Find where the given text appears and provide that cell's center as [X, Y] coordinate. 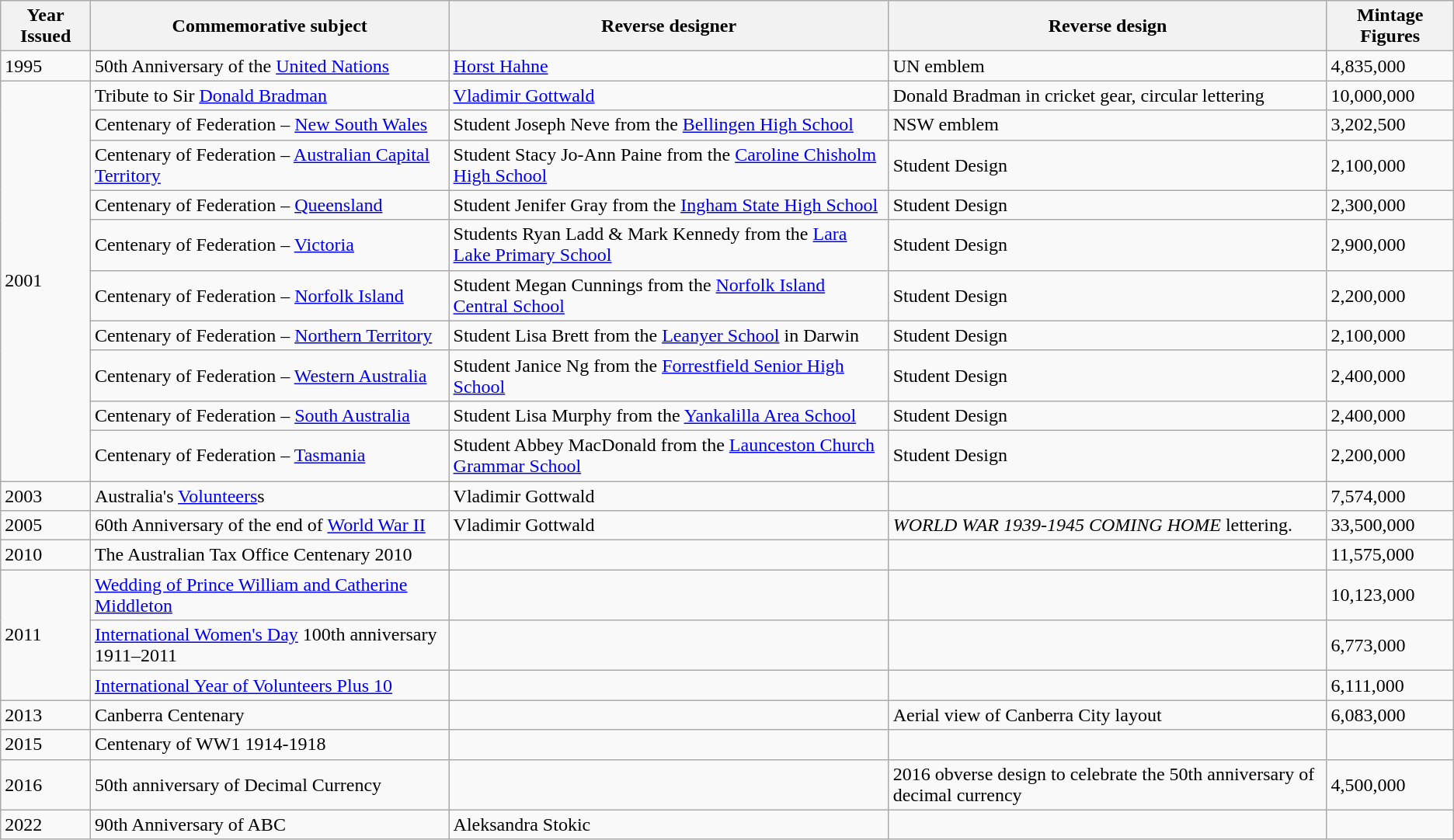
UN emblem [1108, 66]
Year Issued [46, 26]
2016 obverse design to celebrate the 50th anniversary of decimal currency [1108, 784]
Student Lisa Murphy from the Yankalilla Area School [669, 415]
Centenary of Federation – Victoria [270, 245]
Centenary of Federation – South Australia [270, 415]
Wedding of Prince William and Catherine Middleton [270, 595]
Aerial view of Canberra City layout [1108, 715]
Horst Hahne [669, 66]
Student Janice Ng from the Forrestfield Senior High School [669, 376]
90th Anniversary of ABC [270, 824]
NSW emblem [1108, 125]
2022 [46, 824]
Donald Bradman in cricket gear, circular lettering [1108, 95]
33,500,000 [1390, 526]
Canberra Centenary [270, 715]
2001 [46, 281]
11,575,000 [1390, 555]
4,500,000 [1390, 784]
2011 [46, 635]
Centenary of WW1 1914-1918 [270, 745]
50th Anniversary of the United Nations [270, 66]
1995 [46, 66]
Centenary of Federation – Tasmania [270, 455]
4,835,000 [1390, 66]
Centenary of Federation – Northern Territory [270, 335]
Student Lisa Brett from the Leanyer School in Darwin [669, 335]
2016 [46, 784]
Student Jenifer Gray from the Ingham State High School [669, 205]
Student Joseph Neve from the Bellingen High School [669, 125]
Australia's Volunteerss [270, 496]
Student Abbey MacDonald from the Launceston Church Grammar School [669, 455]
2013 [46, 715]
6,083,000 [1390, 715]
Mintage Figures [1390, 26]
The Australian Tax Office Centenary 2010 [270, 555]
2,900,000 [1390, 245]
Students Ryan Ladd & Mark Kennedy from the Lara Lake Primary School [669, 245]
Aleksandra Stokic [669, 824]
6,111,000 [1390, 686]
2003 [46, 496]
Centenary of Federation – Western Australia [270, 376]
Student Megan Cunnings from the Norfolk Island Central School [669, 295]
2,300,000 [1390, 205]
Reverse design [1108, 26]
50th anniversary of Decimal Currency [270, 784]
Reverse designer [669, 26]
Centenary of Federation – Norfolk Island [270, 295]
Tribute to Sir Donald Bradman [270, 95]
10,123,000 [1390, 595]
2005 [46, 526]
Centenary of Federation – New South Wales [270, 125]
Commemorative subject [270, 26]
60th Anniversary of the end of World War II [270, 526]
Centenary of Federation – Australian Capital Territory [270, 165]
Centenary of Federation – Queensland [270, 205]
WORLD WAR 1939-1945 COMING HOME lettering. [1108, 526]
10,000,000 [1390, 95]
2015 [46, 745]
7,574,000 [1390, 496]
International Year of Volunteers Plus 10 [270, 686]
International Women's Day 100th anniversary 1911–2011 [270, 646]
6,773,000 [1390, 646]
2010 [46, 555]
Student Stacy Jo-Ann Paine from the Caroline Chisholm High School [669, 165]
3,202,500 [1390, 125]
